Extract the [x, y] coordinate from the center of the cell holding the provided text.  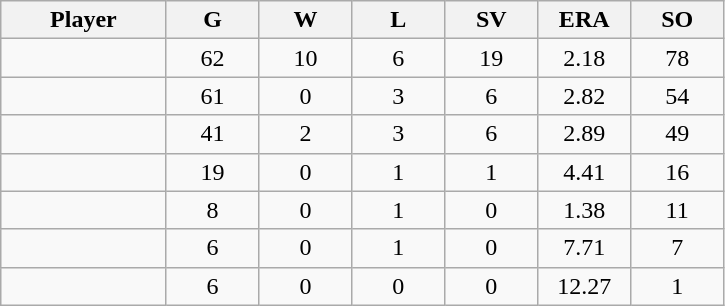
7 [678, 248]
2.18 [584, 58]
2 [306, 134]
10 [306, 58]
41 [212, 134]
8 [212, 210]
SO [678, 20]
L [398, 20]
ERA [584, 20]
78 [678, 58]
62 [212, 58]
SV [492, 20]
W [306, 20]
61 [212, 96]
11 [678, 210]
1.38 [584, 210]
2.82 [584, 96]
54 [678, 96]
2.89 [584, 134]
Player [84, 20]
4.41 [584, 172]
12.27 [584, 286]
16 [678, 172]
G [212, 20]
49 [678, 134]
7.71 [584, 248]
